Return (X, Y) of the center of cell containing provided text 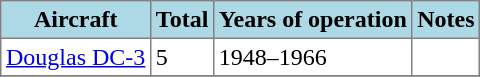
Total (182, 20)
Douglas DC-3 (76, 57)
Years of operation (313, 20)
Aircraft (76, 20)
Notes (446, 20)
5 (182, 57)
1948–1966 (313, 57)
